Output the [X, Y] coordinate of the center of the cell containing the given text.  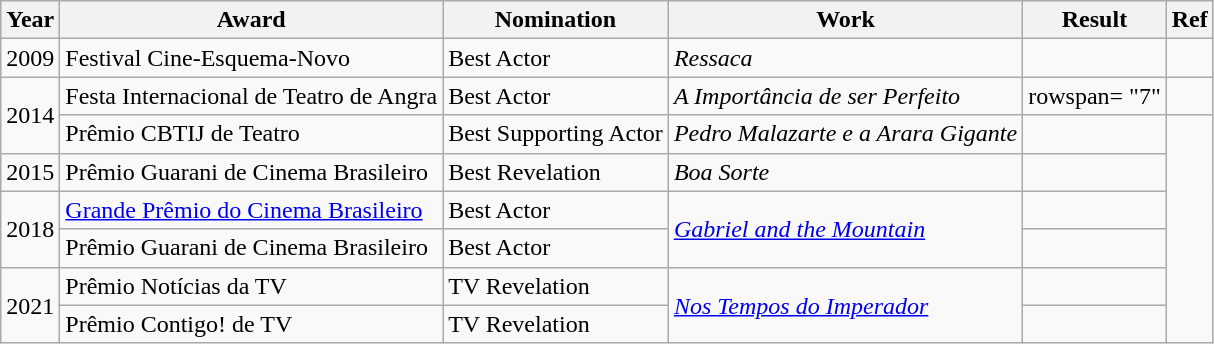
2009 [30, 58]
Ref [1190, 20]
2018 [30, 229]
Ressaca [845, 58]
Result [1095, 20]
2015 [30, 172]
rowspan= "7" [1095, 96]
Gabriel and the Mountain [845, 229]
Festival Cine-Esquema-Novo [252, 58]
2014 [30, 115]
2021 [30, 305]
Nomination [556, 20]
Pedro Malazarte e a Arara Gigante [845, 134]
Prêmio Notícias da TV [252, 286]
Prêmio CBTIJ de Teatro [252, 134]
Boa Sorte [845, 172]
Year [30, 20]
Grande Prêmio do Cinema Brasileiro [252, 210]
Best Supporting Actor [556, 134]
Best Revelation [556, 172]
Festa Internacional de Teatro de Angra [252, 96]
Work [845, 20]
Prêmio Contigo! de TV [252, 324]
Award [252, 20]
A Importância de ser Perfeito [845, 96]
Nos Tempos do Imperador [845, 305]
